Locate the cell with the specified text and output its (X, Y) center coordinate. 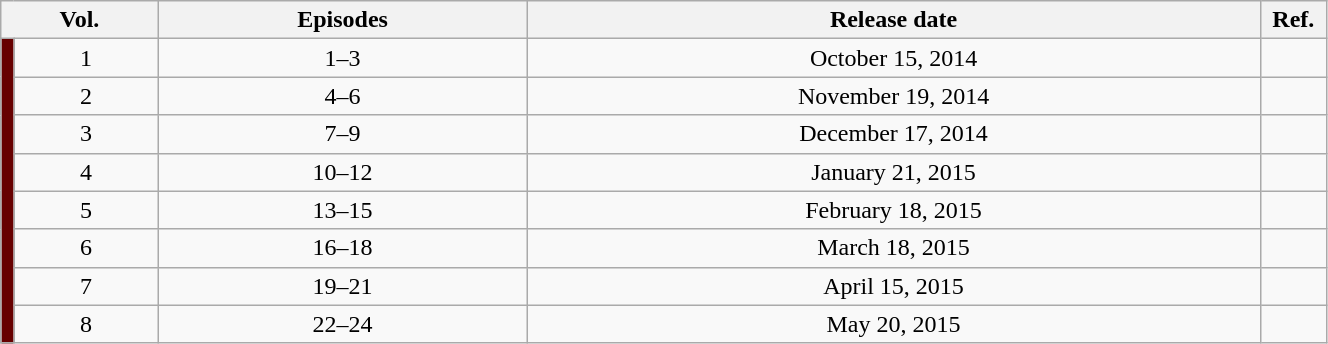
Ref. (1293, 20)
February 18, 2015 (894, 210)
19–21 (342, 286)
6 (86, 248)
Release date (894, 20)
7 (86, 286)
16–18 (342, 248)
13–15 (342, 210)
January 21, 2015 (894, 172)
3 (86, 134)
22–24 (342, 324)
4 (86, 172)
1–3 (342, 58)
October 15, 2014 (894, 58)
7–9 (342, 134)
5 (86, 210)
May 20, 2015 (894, 324)
Episodes (342, 20)
Vol. (80, 20)
8 (86, 324)
10–12 (342, 172)
March 18, 2015 (894, 248)
1 (86, 58)
November 19, 2014 (894, 96)
2 (86, 96)
April 15, 2015 (894, 286)
December 17, 2014 (894, 134)
4–6 (342, 96)
